Locate the cell with the specified text and output its [X, Y] center coordinate. 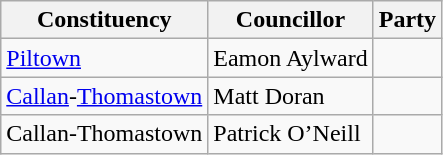
Party [407, 20]
Patrick O’Neill [290, 134]
Eamon Aylward [290, 58]
Piltown [104, 58]
Councillor [290, 20]
Constituency [104, 20]
Matt Doran [290, 96]
